Output the [x, y] coordinate of the center of the cell containing the given text.  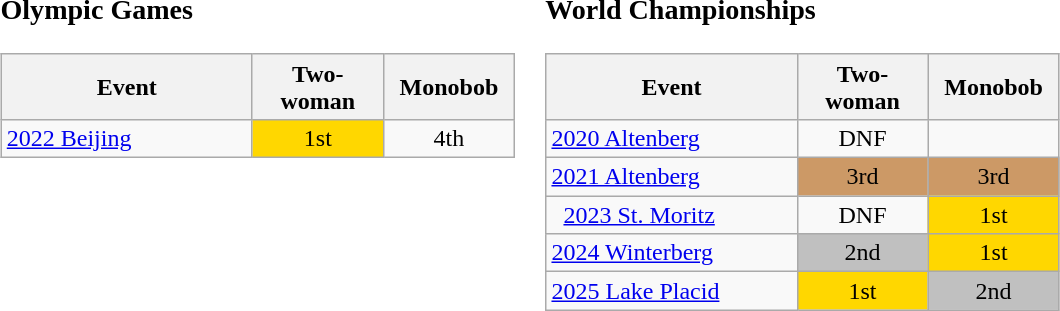
2020 Altenberg [672, 138]
4th [448, 138]
2022 Beijing [126, 138]
2024 Winterberg [672, 253]
2025 Lake Placid [672, 291]
2023 St. Moritz [672, 215]
2021 Altenberg [672, 177]
